From the cell containing the given text, extract its center point as [X, Y] coordinate. 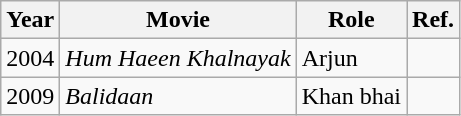
Movie [178, 20]
2004 [30, 58]
Year [30, 20]
Khan bhai [351, 96]
Balidaan [178, 96]
Hum Haeen Khalnayak [178, 58]
2009 [30, 96]
Arjun [351, 58]
Role [351, 20]
Ref. [434, 20]
